Scan for the cell matching the given text and deliver its [x, y] coordinate at center. 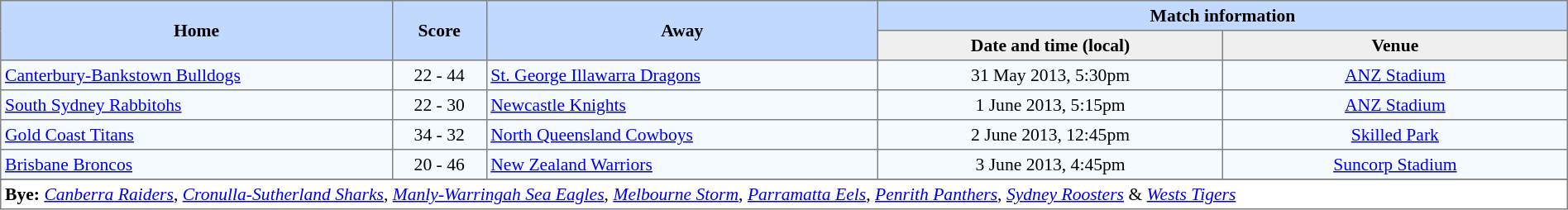
Brisbane Broncos [197, 165]
2 June 2013, 12:45pm [1050, 135]
North Queensland Cowboys [682, 135]
St. George Illawarra Dragons [682, 75]
Gold Coast Titans [197, 135]
34 - 32 [439, 135]
3 June 2013, 4:45pm [1050, 165]
1 June 2013, 5:15pm [1050, 105]
Date and time (local) [1050, 45]
New Zealand Warriors [682, 165]
Venue [1394, 45]
22 - 30 [439, 105]
20 - 46 [439, 165]
Match information [1223, 16]
Score [439, 31]
31 May 2013, 5:30pm [1050, 75]
Newcastle Knights [682, 105]
Home [197, 31]
22 - 44 [439, 75]
Skilled Park [1394, 135]
South Sydney Rabbitohs [197, 105]
Away [682, 31]
Suncorp Stadium [1394, 165]
Canterbury-Bankstown Bulldogs [197, 75]
